Capture the cell that displays the provided text and extract its [X, Y] central coordinate. 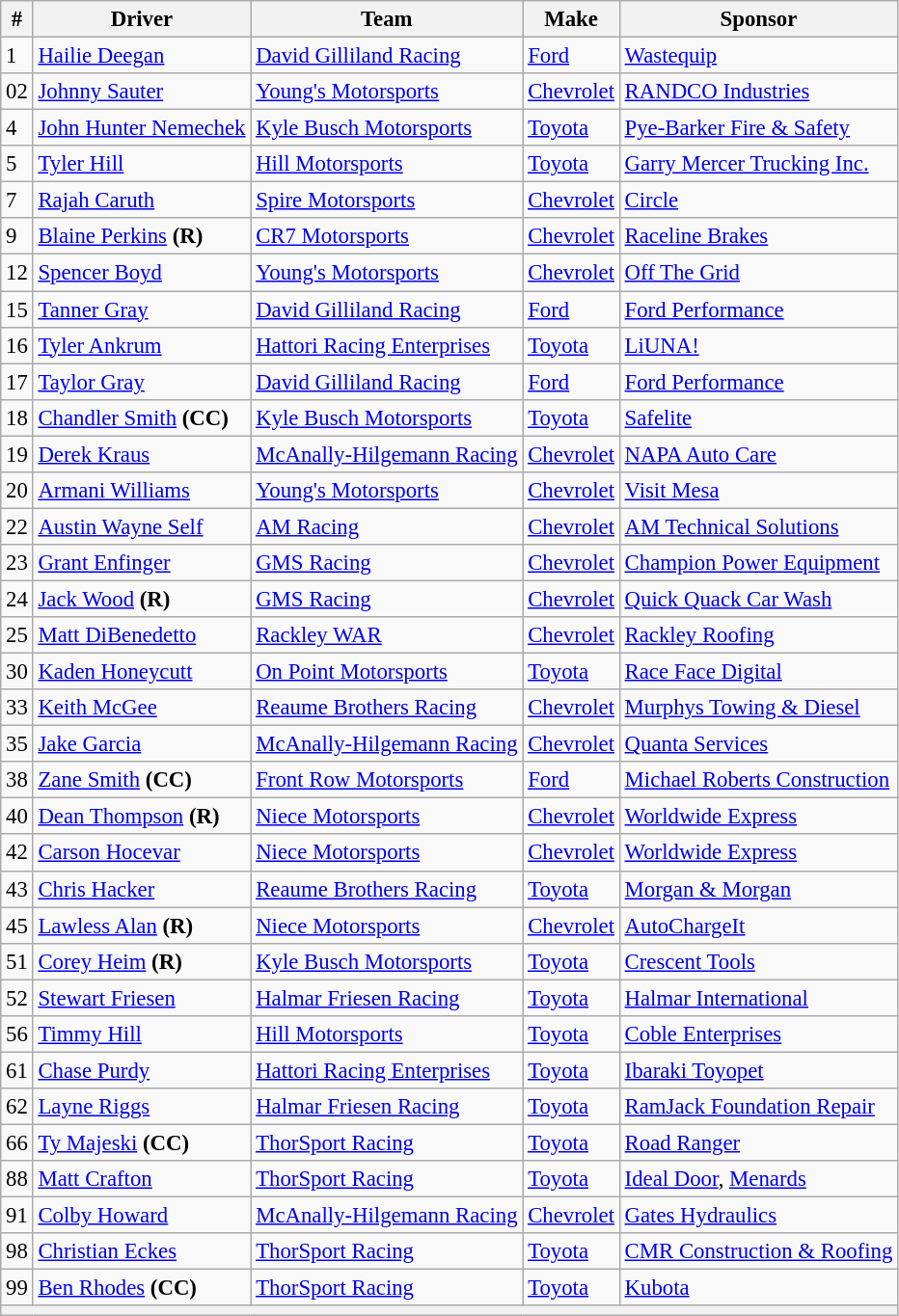
Kaden Honeycutt [142, 672]
16 [17, 345]
Ideal Door, Menards [758, 1179]
Hailie Deegan [142, 56]
15 [17, 309]
AM Racing [387, 526]
John Hunter Nemechek [142, 128]
Dean Thompson (R) [142, 817]
20 [17, 491]
Zane Smith (CC) [142, 780]
Visit Mesa [758, 491]
Spencer Boyd [142, 273]
Chase Purdy [142, 1070]
Derek Kraus [142, 454]
Christian Eckes [142, 1251]
Spire Motorsports [387, 201]
Off The Grid [758, 273]
Sponsor [758, 19]
4 [17, 128]
Layne Riggs [142, 1107]
Jake Garcia [142, 744]
Ty Majeski (CC) [142, 1142]
Colby Howard [142, 1216]
91 [17, 1216]
Michael Roberts Construction [758, 780]
Quick Quack Car Wash [758, 599]
17 [17, 382]
Circle [758, 201]
Timmy Hill [142, 1034]
Ben Rhodes (CC) [142, 1288]
51 [17, 961]
Race Face Digital [758, 672]
Pye-Barker Fire & Safety [758, 128]
Tyler Ankrum [142, 345]
Wastequip [758, 56]
Rajah Caruth [142, 201]
Rackley WAR [387, 635]
Johnny Sauter [142, 92]
61 [17, 1070]
Gates Hydraulics [758, 1216]
52 [17, 998]
35 [17, 744]
CR7 Motorsports [387, 236]
98 [17, 1251]
40 [17, 817]
NAPA Auto Care [758, 454]
Kubota [758, 1288]
Safelite [758, 417]
Chandler Smith (CC) [142, 417]
45 [17, 926]
42 [17, 853]
43 [17, 889]
Blaine Perkins (R) [142, 236]
Keith McGee [142, 708]
1 [17, 56]
Carson Hocevar [142, 853]
Austin Wayne Self [142, 526]
Raceline Brakes [758, 236]
Murphys Towing & Diesel [758, 708]
Driver [142, 19]
Make [571, 19]
Champion Power Equipment [758, 563]
33 [17, 708]
RamJack Foundation Repair [758, 1107]
RANDCO Industries [758, 92]
23 [17, 563]
Matt DiBenedetto [142, 635]
Road Ranger [758, 1142]
Team [387, 19]
Grant Enfinger [142, 563]
AM Technical Solutions [758, 526]
19 [17, 454]
7 [17, 201]
38 [17, 780]
Stewart Friesen [142, 998]
On Point Motorsports [387, 672]
Corey Heim (R) [142, 961]
# [17, 19]
56 [17, 1034]
Rackley Roofing [758, 635]
25 [17, 635]
Front Row Motorsports [387, 780]
22 [17, 526]
Morgan & Morgan [758, 889]
Coble Enterprises [758, 1034]
88 [17, 1179]
18 [17, 417]
02 [17, 92]
Armani Williams [142, 491]
Tyler Hill [142, 164]
9 [17, 236]
Crescent Tools [758, 961]
Quanta Services [758, 744]
24 [17, 599]
99 [17, 1288]
Garry Mercer Trucking Inc. [758, 164]
12 [17, 273]
LiUNA! [758, 345]
AutoChargeIt [758, 926]
Tanner Gray [142, 309]
CMR Construction & Roofing [758, 1251]
5 [17, 164]
Matt Crafton [142, 1179]
Jack Wood (R) [142, 599]
Halmar International [758, 998]
30 [17, 672]
Chris Hacker [142, 889]
Lawless Alan (R) [142, 926]
66 [17, 1142]
62 [17, 1107]
Ibaraki Toyopet [758, 1070]
Taylor Gray [142, 382]
